Find where the given text appears and provide that cell's center as (x, y) coordinate. 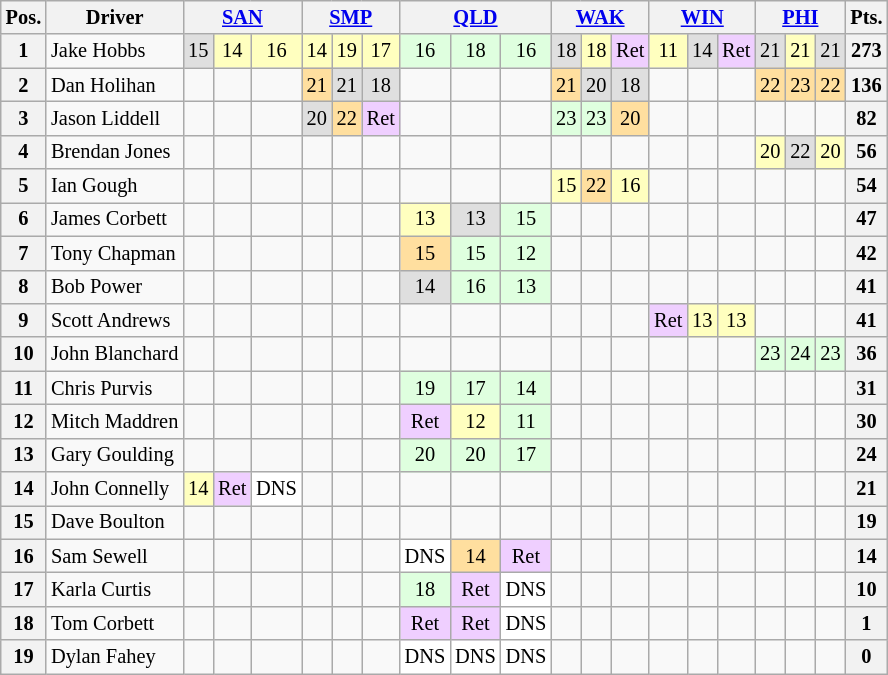
QLD (476, 17)
James Corbett (114, 219)
3 (24, 118)
Scott Andrews (114, 320)
Ian Gough (114, 186)
5 (24, 186)
Pos. (24, 17)
Karla Curtis (114, 589)
0 (866, 657)
Bob Power (114, 287)
Jake Hobbs (114, 51)
82 (866, 118)
Brendan Jones (114, 152)
SAN (242, 17)
2 (24, 85)
Driver (114, 17)
273 (866, 51)
Jason Liddell (114, 118)
Dave Boulton (114, 522)
SMP (351, 17)
Sam Sewell (114, 556)
Mitch Maddren (114, 421)
Tom Corbett (114, 623)
47 (866, 219)
54 (866, 186)
Dan Holihan (114, 85)
36 (866, 354)
30 (866, 421)
Dylan Fahey (114, 657)
Tony Chapman (114, 253)
Pts. (866, 17)
136 (866, 85)
WIN (702, 17)
56 (866, 152)
John Blanchard (114, 354)
Chris Purvis (114, 388)
John Connelly (114, 489)
9 (24, 320)
4 (24, 152)
42 (866, 253)
PHI (800, 17)
8 (24, 287)
Gary Goulding (114, 455)
WAK (600, 17)
31 (866, 388)
6 (24, 219)
7 (24, 253)
